Return the (X, Y) coordinate for the center point of the cell that contains the specified text.  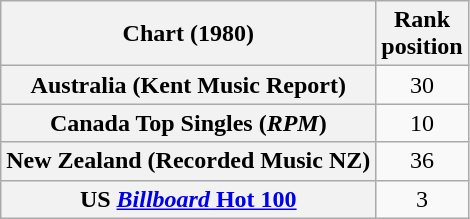
3 (422, 199)
Chart (1980) (188, 34)
10 (422, 123)
US Billboard Hot 100 (188, 199)
36 (422, 161)
New Zealand (Recorded Music NZ) (188, 161)
Canada Top Singles (RPM) (188, 123)
Australia (Kent Music Report) (188, 85)
30 (422, 85)
Rankposition (422, 34)
